Provide the [x, y] coordinate of the cell's center where the given text is located.  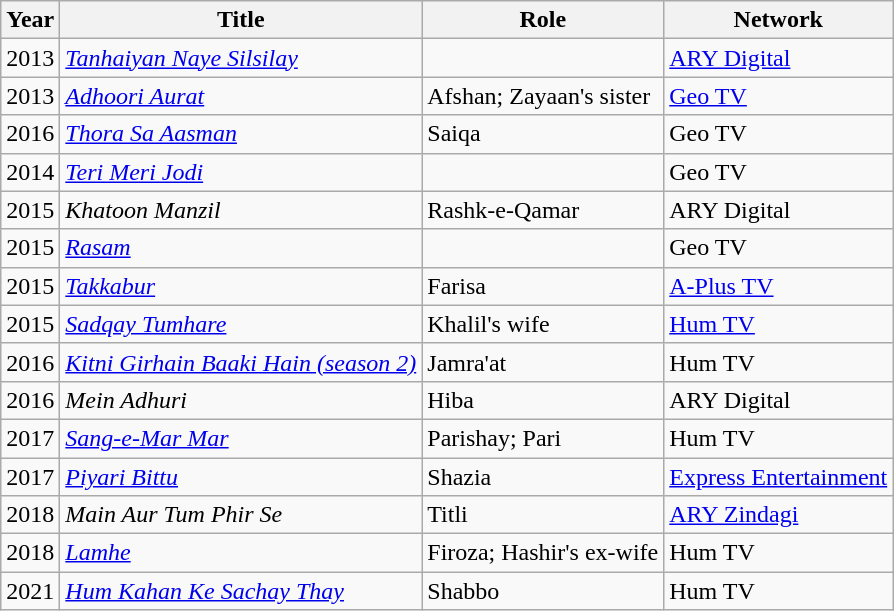
Adhoori Aurat [241, 96]
Firoza; Hashir's ex-wife [543, 553]
Parishay; Pari [543, 438]
Lamhe [241, 553]
Kitni Girhain Baaki Hain (season 2) [241, 362]
Shazia [543, 477]
Farisa [543, 286]
Sadqay Tumhare [241, 324]
Hiba [543, 400]
Title [241, 20]
Network [778, 20]
Jamra'at [543, 362]
Sang-e-Mar Mar [241, 438]
Thora Sa Aasman [241, 134]
Takkabur [241, 286]
Mein Adhuri [241, 400]
ARY Zindagi [778, 515]
Afshan; Zayaan's sister [543, 96]
Piyari Bittu [241, 477]
A-Plus TV [778, 286]
Role [543, 20]
Shabbo [543, 591]
Express Entertainment [778, 477]
Saiqa [543, 134]
Titli [543, 515]
Teri Meri Jodi [241, 172]
Hum Kahan Ke Sachay Thay [241, 591]
Rasam [241, 248]
Year [30, 20]
2021 [30, 591]
2014 [30, 172]
Khatoon Manzil [241, 210]
Main Aur Tum Phir Se [241, 515]
Rashk-e-Qamar [543, 210]
Khalil's wife [543, 324]
Tanhaiyan Naye Silsilay [241, 58]
